Determine the (x, y) coordinate at the center of the cell enclosing the given text.  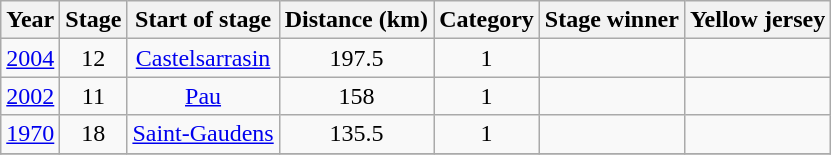
Pau (203, 96)
Stage winner (612, 20)
Start of stage (203, 20)
197.5 (356, 58)
158 (356, 96)
Castelsarrasin (203, 58)
2002 (30, 96)
Yellow jersey (757, 20)
1970 (30, 134)
135.5 (356, 134)
Saint-Gaudens (203, 134)
2004 (30, 58)
Category (487, 20)
12 (94, 58)
11 (94, 96)
18 (94, 134)
Stage (94, 20)
Distance (km) (356, 20)
Year (30, 20)
